Output the [X, Y] coordinate of the center of the cell containing the given text.  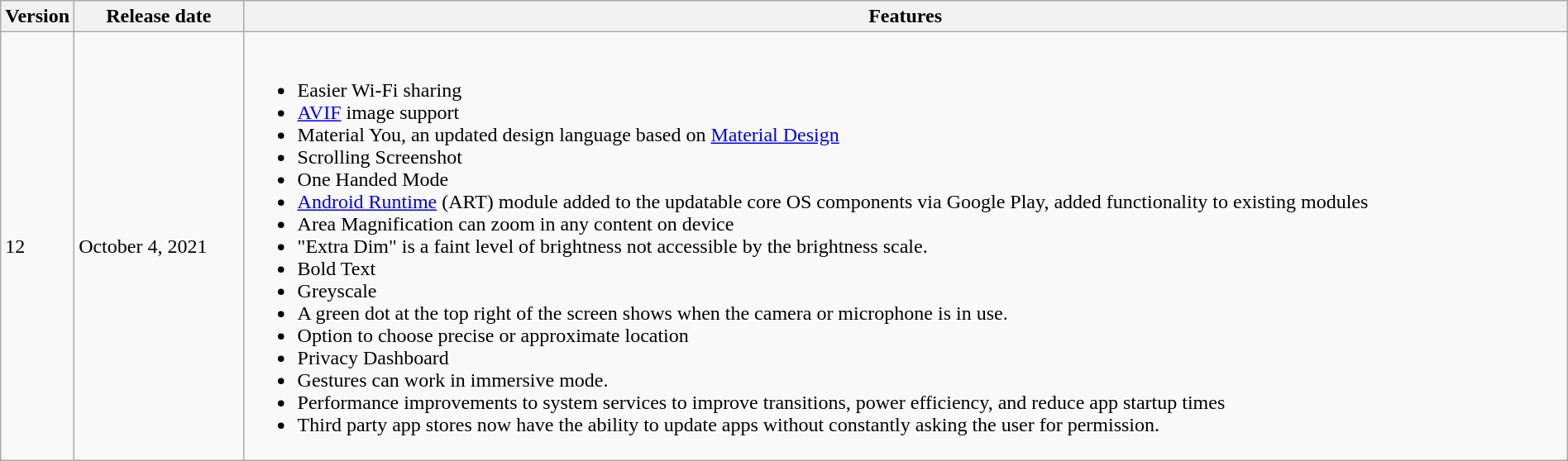
October 4, 2021 [159, 246]
Features [905, 17]
12 [38, 246]
Version [38, 17]
Release date [159, 17]
